Find where the given text appears and provide that cell's center as [X, Y] coordinate. 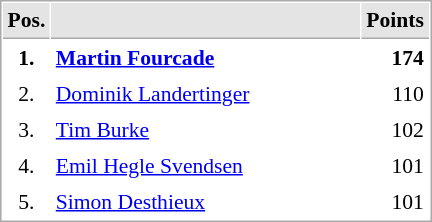
Points [396, 21]
110 [396, 93]
5. [26, 201]
2. [26, 93]
174 [396, 57]
Simon Desthieux [206, 201]
4. [26, 165]
1. [26, 57]
3. [26, 129]
102 [396, 129]
Martin Fourcade [206, 57]
Tim Burke [206, 129]
Dominik Landertinger [206, 93]
Emil Hegle Svendsen [206, 165]
Pos. [26, 21]
